Return (X, Y) of the center of cell containing provided text 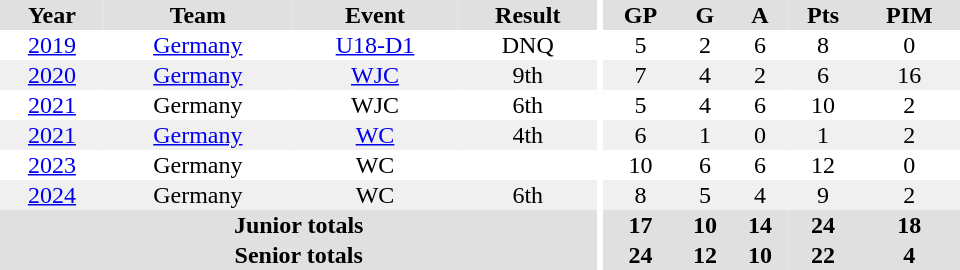
Senior totals (298, 255)
2020 (52, 75)
G (704, 15)
2023 (52, 165)
4th (528, 135)
18 (910, 225)
2019 (52, 45)
Year (52, 15)
PIM (910, 15)
16 (910, 75)
2024 (52, 195)
14 (760, 225)
GP (640, 15)
17 (640, 225)
22 (822, 255)
7 (640, 75)
9th (528, 75)
A (760, 15)
9 (822, 195)
Pts (822, 15)
Event (375, 15)
U18-D1 (375, 45)
Junior totals (298, 225)
Team (198, 15)
Result (528, 15)
DNQ (528, 45)
